Capture the cell that displays the provided text and extract its (X, Y) central coordinate. 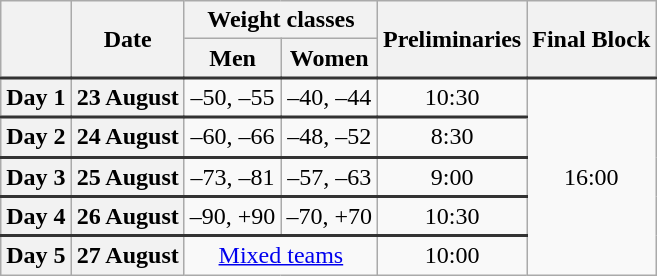
–90, +90 (232, 216)
–70, +70 (330, 216)
Weight classes (280, 20)
Day 2 (36, 137)
Day 1 (36, 98)
Women (330, 58)
Date (128, 40)
26 August (128, 216)
8:30 (452, 137)
–50, –55 (232, 98)
23 August (128, 98)
Preliminaries (452, 40)
Mixed teams (280, 256)
25 August (128, 177)
–57, –63 (330, 177)
–73, –81 (232, 177)
–48, –52 (330, 137)
Day 4 (36, 216)
27 August (128, 256)
9:00 (452, 177)
Men (232, 58)
Day 3 (36, 177)
24 August (128, 137)
–60, –66 (232, 137)
Final Block (592, 40)
Day 5 (36, 256)
–40, –44 (330, 98)
10:00 (452, 256)
16:00 (592, 176)
